For the text-containing cell, return its midpoint in [X, Y] coordinate format. 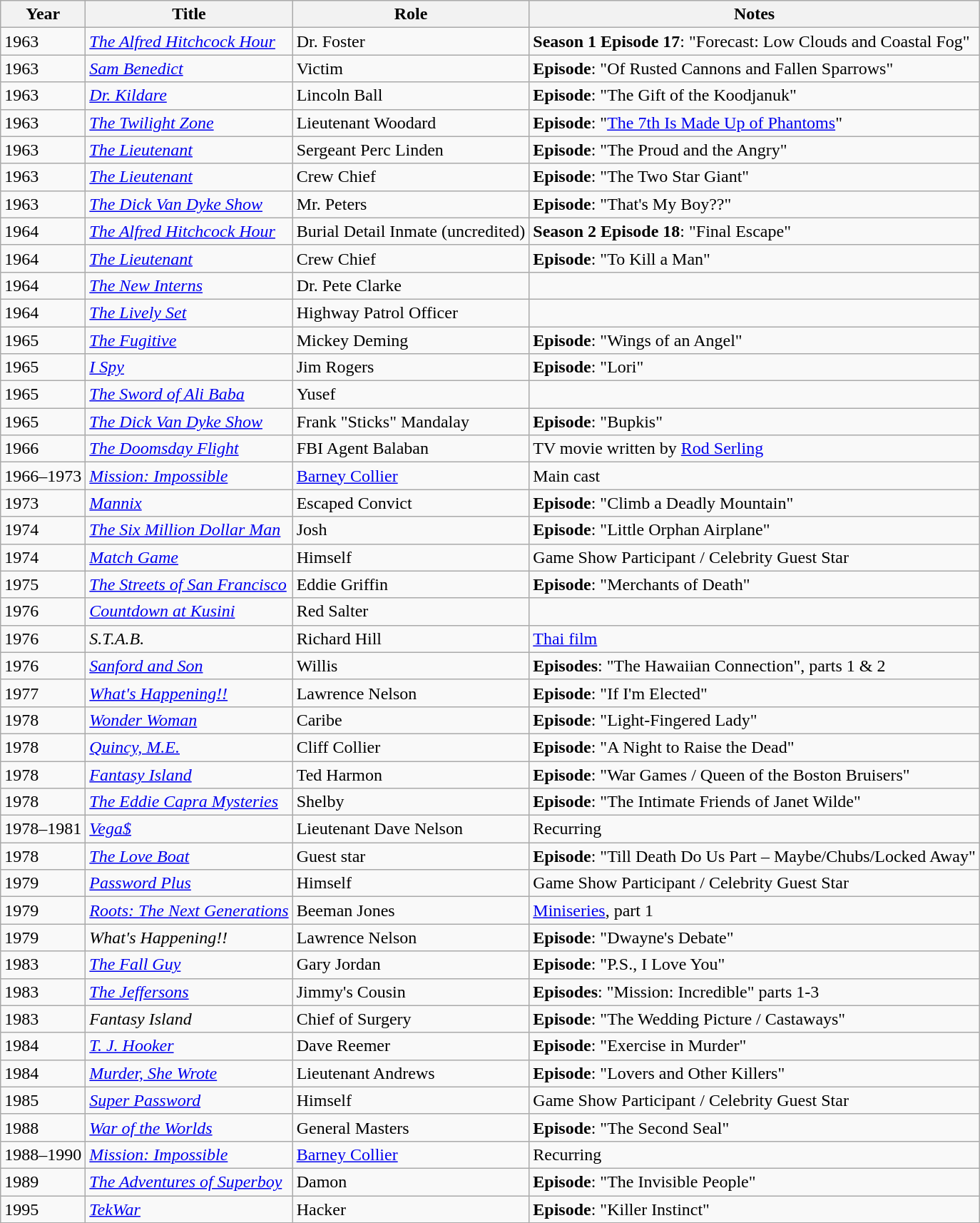
Sanford and Son [189, 666]
T. J. Hooker [189, 1046]
The New Interns [189, 285]
Beeman Jones [411, 910]
1978–1981 [43, 829]
Episode: "The 7th Is Made Up of Phantoms" [755, 123]
Episode: "Lori" [755, 367]
Burial Detail Inmate (uncredited) [411, 231]
Caribe [411, 720]
The Sword of Ali Baba [189, 395]
1988–1990 [43, 1155]
Episode: "If I'm Elected" [755, 693]
Notes [755, 14]
Vega$ [189, 829]
Jim Rogers [411, 367]
Richard Hill [411, 639]
1977 [43, 693]
Year [43, 14]
Dr. Foster [411, 41]
Episode: "The Two Star Giant" [755, 177]
Episode: "Lovers and Other Killers" [755, 1073]
Episode: "Light-Fingered Lady" [755, 720]
Dave Reemer [411, 1046]
Lieutenant Dave Nelson [411, 829]
1989 [43, 1182]
Mickey Deming [411, 340]
Dr. Pete Clarke [411, 285]
The Fugitive [189, 340]
1985 [43, 1100]
Episode: "The Intimate Friends of Janet Wilde" [755, 802]
The Adventures of Superboy [189, 1182]
S.T.A.B. [189, 639]
Role [411, 14]
Gary Jordan [411, 965]
Episode: "Killer Instinct" [755, 1209]
Episodes: "Mission: Incredible" parts 1-3 [755, 992]
Episode: "Dwayne's Debate" [755, 938]
Episodes: "The Hawaiian Connection", parts 1 & 2 [755, 666]
FBI Agent Balaban [411, 449]
Mannix [189, 503]
Josh [411, 530]
Episode: "Merchants of Death" [755, 584]
1973 [43, 503]
1966–1973 [43, 476]
The Streets of San Francisco [189, 584]
Password Plus [189, 883]
Season 1 Episode 17: "Forecast: Low Clouds and Coastal Fog" [755, 41]
Episode: "To Kill a Man" [755, 258]
Cliff Collier [411, 747]
The Lively Set [189, 313]
1988 [43, 1127]
Episode: "P.S., I Love You" [755, 965]
Episode: "The Wedding Picture / Castaways" [755, 1019]
Sergeant Perc Linden [411, 150]
Lieutenant Woodard [411, 123]
Episode: "Wings of an Angel" [755, 340]
Episode: "Of Rusted Cannons and Fallen Sparrows" [755, 68]
Lincoln Ball [411, 96]
The Twilight Zone [189, 123]
Episode: "Bupkis" [755, 422]
Highway Patrol Officer [411, 313]
Willis [411, 666]
Episode: "That's My Boy??" [755, 204]
Quincy, M.E. [189, 747]
Episode: "The Proud and the Angry" [755, 150]
Main cast [755, 476]
Hacker [411, 1209]
1966 [43, 449]
Thai film [755, 639]
Episode: "The Gift of the Koodjanuk" [755, 96]
Eddie Griffin [411, 584]
The Jeffersons [189, 992]
Victim [411, 68]
Episode: "The Second Seal" [755, 1127]
The Six Million Dollar Man [189, 530]
TekWar [189, 1209]
Season 2 Episode 18: "Final Escape" [755, 231]
General Masters [411, 1127]
Shelby [411, 802]
Episode: "Little Orphan Airplane" [755, 530]
Yusef [411, 395]
Guest star [411, 856]
TV movie written by Rod Serling [755, 449]
The Love Boat [189, 856]
Episode: "Exercise in Murder" [755, 1046]
Wonder Woman [189, 720]
Lieutenant Andrews [411, 1073]
Red Salter [411, 611]
Episode: "Climb a Deadly Mountain" [755, 503]
Mr. Peters [411, 204]
The Eddie Capra Mysteries [189, 802]
Roots: The Next Generations [189, 910]
Episode: "A Night to Raise the Dead" [755, 747]
Episode: "Till Death Do Us Part – Maybe/Chubs/Locked Away" [755, 856]
Title [189, 14]
Damon [411, 1182]
Super Password [189, 1100]
The Fall Guy [189, 965]
Ted Harmon [411, 774]
Episode: "War Games / Queen of the Boston Bruisers" [755, 774]
Jimmy's Cousin [411, 992]
Episode: "The Invisible People" [755, 1182]
Chief of Surgery [411, 1019]
Frank "Sticks" Mandalay [411, 422]
1995 [43, 1209]
The Doomsday Flight [189, 449]
1975 [43, 584]
I Spy [189, 367]
Sam Benedict [189, 68]
Match Game [189, 557]
Escaped Convict [411, 503]
Dr. Kildare [189, 96]
Miniseries, part 1 [755, 910]
Countdown at Kusini [189, 611]
War of the Worlds [189, 1127]
Murder, She Wrote [189, 1073]
